Pinpoint the cell where the given text exists, returning its [X, Y] midpoint coordinate. 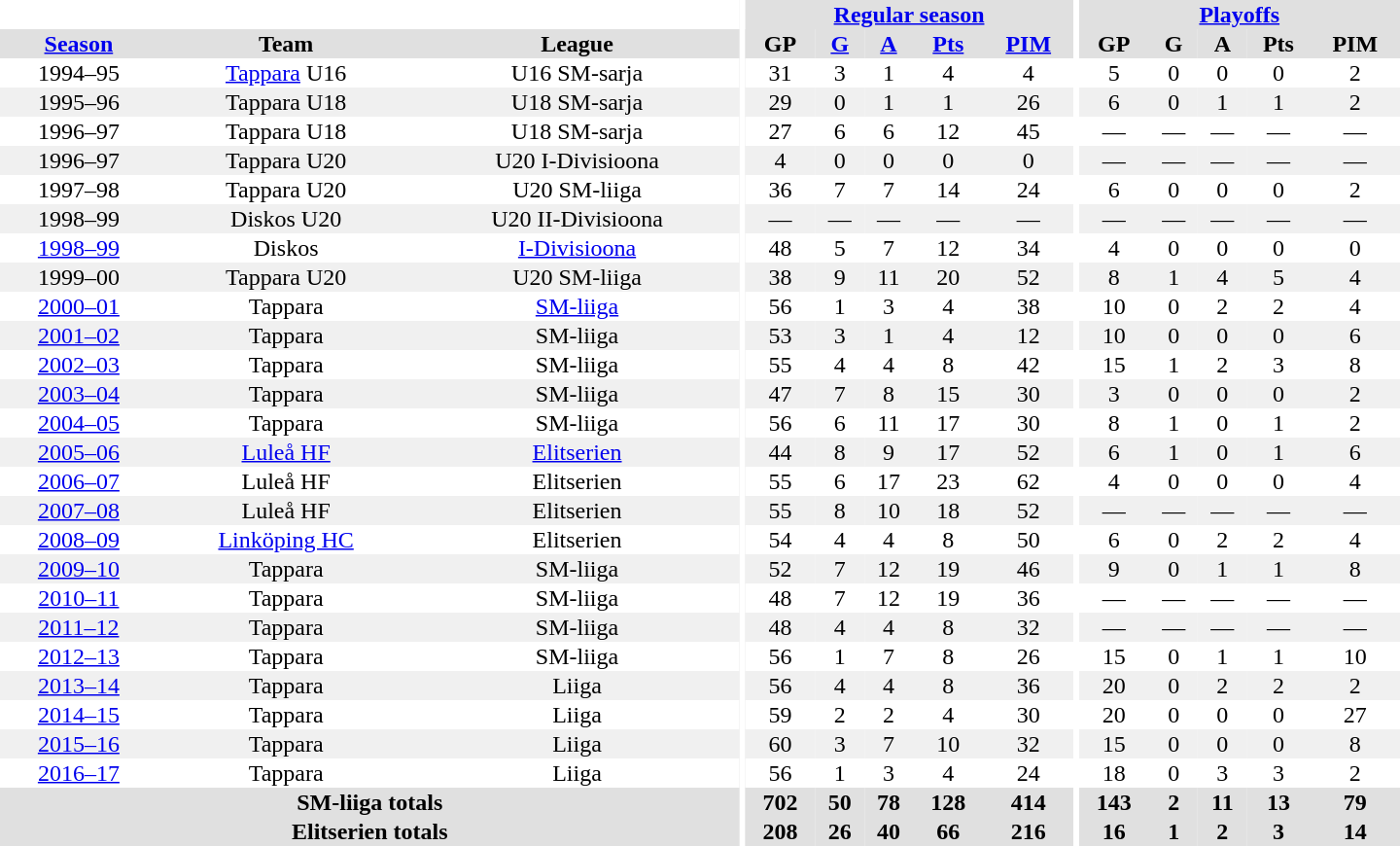
79 [1355, 802]
702 [780, 802]
2006–07 [79, 481]
U16 SM-sarja [577, 73]
Diskos U20 [286, 219]
2009–10 [79, 569]
29 [780, 102]
16 [1114, 831]
2015–16 [79, 744]
46 [1029, 569]
208 [780, 831]
SM-liiga totals [369, 802]
143 [1114, 802]
2005–06 [79, 452]
League [577, 44]
Elitserien totals [369, 831]
2000–01 [79, 306]
59 [780, 715]
2011–12 [79, 627]
60 [780, 744]
I-Divisioona [577, 248]
Playoffs [1240, 15]
U20 II-Divisioona [577, 219]
2001–02 [79, 335]
216 [1029, 831]
2007–08 [79, 511]
44 [780, 452]
U20 I-Divisioona [577, 160]
128 [949, 802]
2013–14 [79, 686]
414 [1029, 802]
23 [949, 481]
2010–11 [79, 598]
Season [79, 44]
1997–98 [79, 190]
34 [1029, 248]
2016–17 [79, 773]
Regular season [909, 15]
66 [949, 831]
47 [780, 394]
2008–09 [79, 540]
45 [1029, 131]
1999–00 [79, 277]
2014–15 [79, 715]
31 [780, 73]
54 [780, 540]
1994–95 [79, 73]
2012–13 [79, 656]
78 [889, 802]
2004–05 [79, 423]
62 [1029, 481]
Tappara U16 [286, 73]
Diskos [286, 248]
13 [1277, 802]
40 [889, 831]
1995–96 [79, 102]
53 [780, 335]
42 [1029, 365]
Team [286, 44]
Linköping HC [286, 540]
2002–03 [79, 365]
2003–04 [79, 394]
